Return the (X, Y) coordinate for the center point of the cell that contains the specified text.  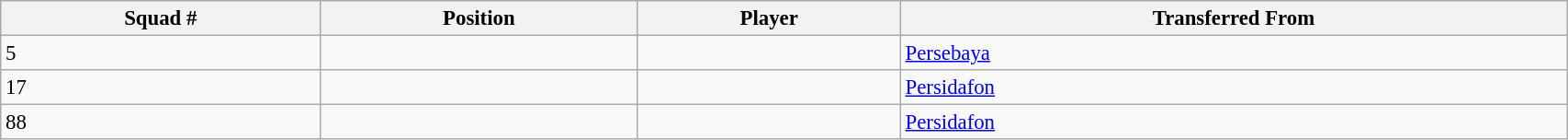
88 (161, 122)
17 (161, 87)
Persebaya (1233, 53)
Player (769, 18)
5 (161, 53)
Squad # (161, 18)
Position (479, 18)
Transferred From (1233, 18)
